Find where the given text appears and provide that cell's center as [X, Y] coordinate. 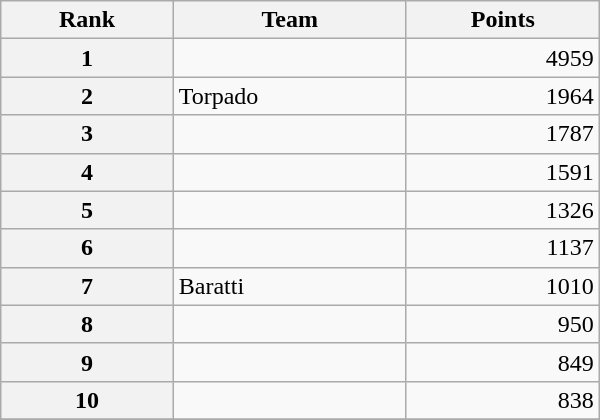
3 [87, 134]
1326 [502, 210]
4959 [502, 58]
849 [502, 362]
7 [87, 286]
9 [87, 362]
Team [290, 20]
1137 [502, 248]
838 [502, 400]
1 [87, 58]
Rank [87, 20]
1787 [502, 134]
2 [87, 96]
950 [502, 324]
1591 [502, 172]
4 [87, 172]
Baratti [290, 286]
Torpado [290, 96]
8 [87, 324]
10 [87, 400]
Points [502, 20]
5 [87, 210]
1010 [502, 286]
1964 [502, 96]
6 [87, 248]
